Output the [x, y] coordinate of the center of the cell containing the given text.  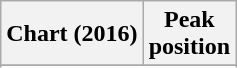
Chart (2016) [72, 34]
Peakposition [189, 34]
